Locate the cell with the specified text and output its (X, Y) center coordinate. 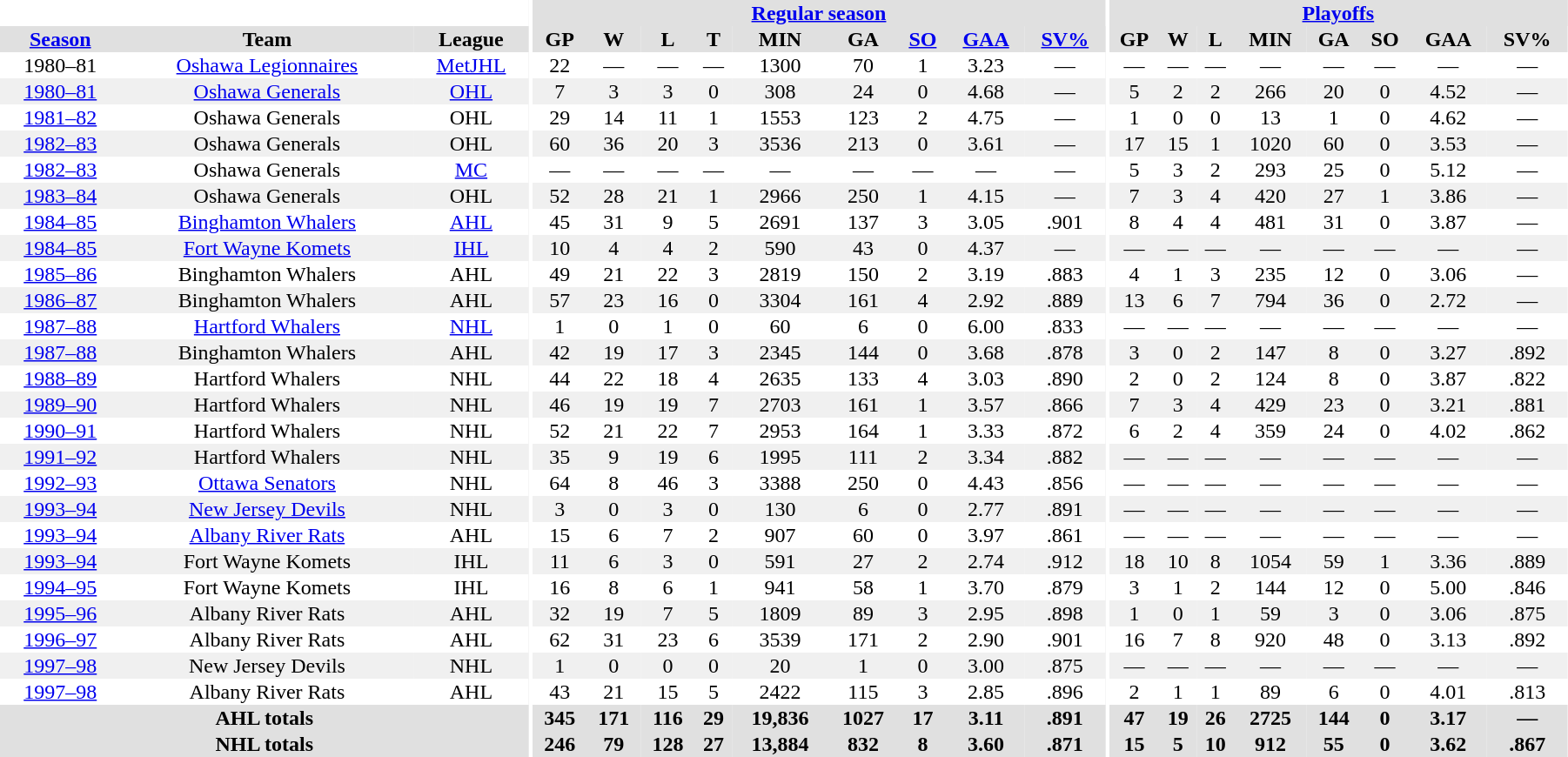
4.52 (1448, 91)
13,884 (780, 744)
2.77 (986, 509)
266 (1270, 91)
246 (560, 744)
26 (1215, 718)
907 (780, 535)
345 (560, 718)
124 (1270, 378)
2953 (780, 431)
3.97 (986, 535)
3.61 (986, 144)
.872 (1065, 431)
1991–92 (60, 457)
3.70 (986, 587)
4.37 (986, 248)
32 (560, 613)
.879 (1065, 587)
133 (863, 378)
.867 (1527, 744)
359 (1270, 431)
1986–87 (60, 300)
2691 (780, 222)
.861 (1065, 535)
.883 (1065, 274)
3539 (780, 640)
79 (613, 744)
912 (1270, 744)
3.03 (986, 378)
2966 (780, 196)
920 (1270, 640)
429 (1270, 405)
3.60 (986, 744)
64 (560, 483)
235 (1270, 274)
3536 (780, 144)
4.68 (986, 91)
1994–95 (60, 587)
3.27 (1448, 352)
137 (863, 222)
2.92 (986, 300)
.871 (1065, 744)
115 (863, 692)
19,836 (780, 718)
.846 (1527, 587)
2345 (780, 352)
2819 (780, 274)
150 (863, 274)
49 (560, 274)
293 (1270, 170)
4.43 (986, 483)
4.75 (986, 117)
3.21 (1448, 405)
Ottawa Senators (266, 483)
.882 (1065, 457)
Oshawa Legionnaires (266, 65)
3.17 (1448, 718)
3.34 (986, 457)
128 (667, 744)
League (471, 39)
4.01 (1448, 692)
1054 (1270, 561)
1995–96 (60, 613)
T (714, 39)
3.62 (1448, 744)
57 (560, 300)
47 (1135, 718)
35 (560, 457)
MC (471, 170)
3.33 (986, 431)
2422 (780, 692)
3.23 (986, 65)
AHL totals (265, 718)
44 (560, 378)
.890 (1065, 378)
1989–90 (60, 405)
3.68 (986, 352)
147 (1270, 352)
1985–86 (60, 274)
1809 (780, 613)
.912 (1065, 561)
1027 (863, 718)
308 (780, 91)
14 (613, 117)
55 (1334, 744)
1995 (780, 457)
3.57 (986, 405)
3304 (780, 300)
MetJHL (471, 65)
2.95 (986, 613)
590 (780, 248)
2.74 (986, 561)
.862 (1527, 431)
3.11 (986, 718)
213 (863, 144)
2703 (780, 405)
1553 (780, 117)
25 (1334, 170)
5.12 (1448, 170)
832 (863, 744)
123 (863, 117)
.822 (1527, 378)
591 (780, 561)
Playoffs (1338, 13)
1990–91 (60, 431)
2.85 (986, 692)
1981–82 (60, 117)
1300 (780, 65)
.878 (1065, 352)
2635 (780, 378)
116 (667, 718)
2.72 (1448, 300)
.856 (1065, 483)
3.36 (1448, 561)
4.02 (1448, 431)
Team (266, 39)
3.13 (1448, 640)
45 (560, 222)
1983–84 (60, 196)
3.19 (986, 274)
3.53 (1448, 144)
Season (60, 39)
1020 (1270, 144)
.896 (1065, 692)
NHL totals (265, 744)
42 (560, 352)
3388 (780, 483)
3.05 (986, 222)
481 (1270, 222)
164 (863, 431)
1988–89 (60, 378)
2.90 (986, 640)
1996–97 (60, 640)
794 (1270, 300)
2725 (1270, 718)
111 (863, 457)
.833 (1065, 326)
4.62 (1448, 117)
.898 (1065, 613)
.866 (1065, 405)
4.15 (986, 196)
3.00 (986, 666)
3.86 (1448, 196)
941 (780, 587)
420 (1270, 196)
70 (863, 65)
62 (560, 640)
130 (780, 509)
58 (863, 587)
Regular season (819, 13)
.813 (1527, 692)
.881 (1527, 405)
6.00 (986, 326)
48 (1334, 640)
1992–93 (60, 483)
5.00 (1448, 587)
28 (613, 196)
